Identify which cell holds the provided text, then report its [X, Y] central coordinate. 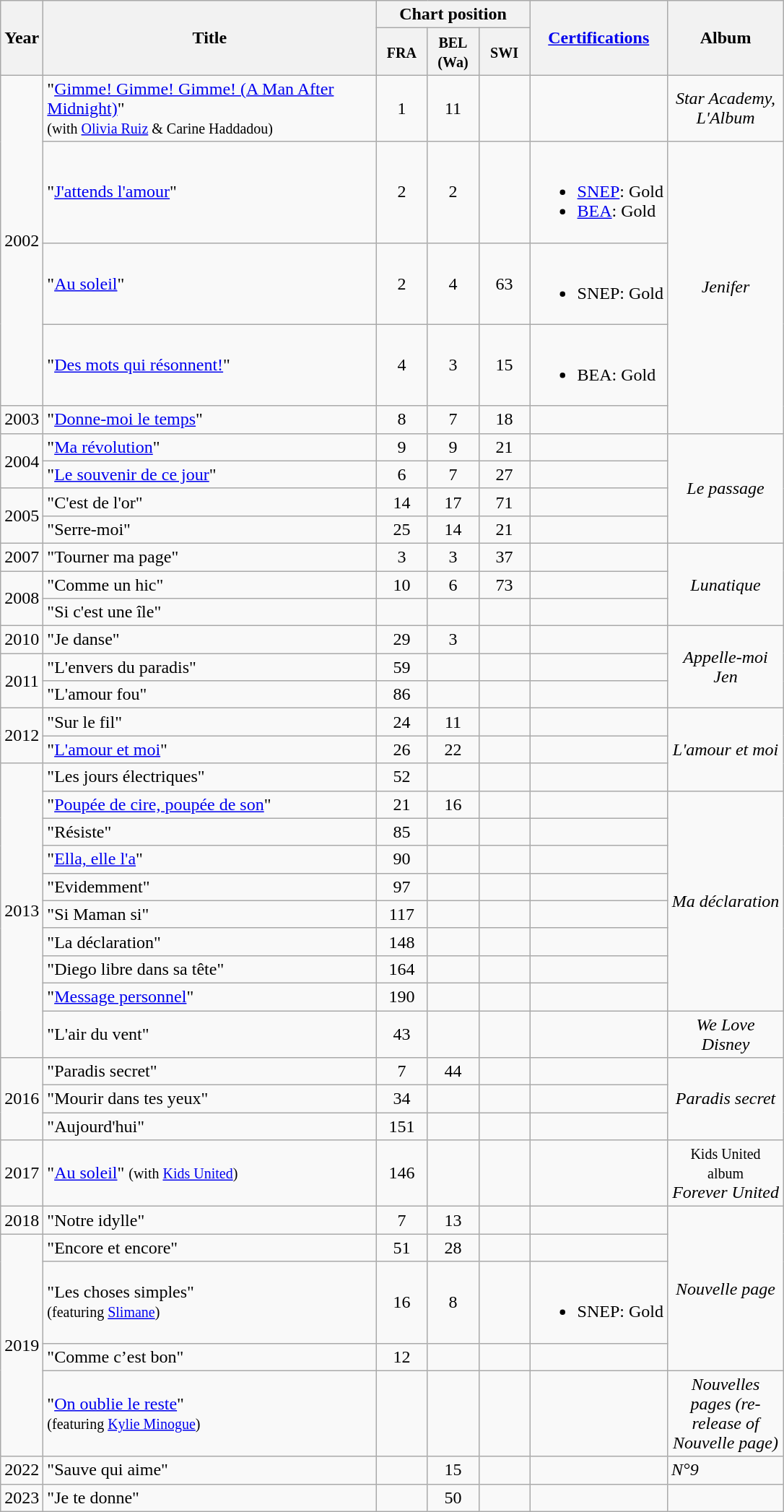
13 [453, 1220]
"J'attends l'amour" [209, 192]
2016 [22, 1099]
L'amour et moi [725, 750]
"Donne-moi le temps" [209, 420]
1 [401, 108]
Appelle-moi Jen [725, 667]
We Love Disney [725, 1034]
85 [401, 832]
50 [453, 1498]
12 [401, 1357]
"L'amour et moi" [209, 750]
190 [401, 996]
"C'est de l'or" [209, 502]
146 [401, 1173]
Star Academy, L'Album [725, 108]
24 [401, 722]
"Je danse" [209, 640]
"Sauve qui aime" [209, 1470]
"Ella, elle l'a" [209, 859]
2010 [22, 640]
2005 [22, 516]
2023 [22, 1498]
"Les jours électriques" [209, 777]
27 [504, 474]
"Sur le fil" [209, 722]
2008 [22, 598]
25 [401, 529]
"Les choses simples"(featuring Slimane) [209, 1303]
63 [504, 283]
"Message personnel" [209, 996]
86 [401, 695]
"Comme c’est bon" [209, 1357]
"Serre-moi" [209, 529]
"L'amour fou" [209, 695]
Title [209, 38]
2013 [22, 911]
22 [453, 750]
Ma déclaration [725, 900]
"La déclaration" [209, 942]
"L'air du vent" [209, 1034]
2022 [22, 1470]
SNEP: GoldBEA: Gold [598, 192]
"Tourner ma page" [209, 557]
"Au soleil" [209, 283]
"Au soleil" (with Kids United) [209, 1173]
Le passage [725, 488]
52 [401, 777]
2004 [22, 461]
"L'envers du paradis" [209, 667]
43 [401, 1034]
34 [401, 1099]
164 [401, 969]
2011 [22, 681]
FRA [401, 52]
73 [504, 584]
44 [453, 1072]
117 [401, 914]
2019 [22, 1345]
Nouvelles pages (re-release of Nouvelle page) [725, 1414]
BEL(Wa) [453, 52]
"Je te donne" [209, 1498]
2003 [22, 420]
37 [504, 557]
Certifications [598, 38]
Jenifer [725, 287]
17 [453, 502]
Album [725, 38]
Kids United album Forever United [725, 1173]
"Ma révolution" [209, 447]
Lunatique [725, 584]
"Comme un hic" [209, 584]
N°9 [725, 1470]
18 [504, 420]
2007 [22, 557]
"Aujourd'hui" [209, 1126]
"Résiste" [209, 832]
"Mourir dans tes yeux" [209, 1099]
10 [401, 584]
71 [504, 502]
151 [401, 1126]
"Evidemment" [209, 887]
"Poupée de cire, poupée de son" [209, 804]
"Diego libre dans sa tête" [209, 969]
"Gimme! Gimme! Gimme! (A Man After Midnight)" (with Olivia Ruiz & Carine Haddadou) [209, 108]
"Si Maman si" [209, 914]
"Paradis secret" [209, 1072]
59 [401, 667]
51 [401, 1248]
Chart position [453, 14]
"Encore et encore" [209, 1248]
"On oublie le reste"(featuring Kylie Minogue) [209, 1414]
2018 [22, 1220]
148 [401, 942]
2002 [22, 240]
97 [401, 887]
26 [401, 750]
"Le souvenir de ce jour" [209, 474]
Paradis secret [725, 1099]
2012 [22, 736]
Nouvelle page [725, 1288]
"Si c'est une île" [209, 612]
90 [401, 859]
Year [22, 38]
28 [453, 1248]
"Notre idylle" [209, 1220]
"Des mots qui résonnent!" [209, 365]
29 [401, 640]
SWI [504, 52]
2017 [22, 1173]
BEA: Gold [598, 365]
